Locate the cell with the specified text and output its (X, Y) center coordinate. 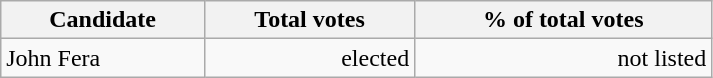
John Fera (103, 58)
% of total votes (564, 20)
Candidate (103, 20)
elected (309, 58)
not listed (564, 58)
Total votes (309, 20)
